Output the (x, y) coordinate of the center of the cell containing the given text.  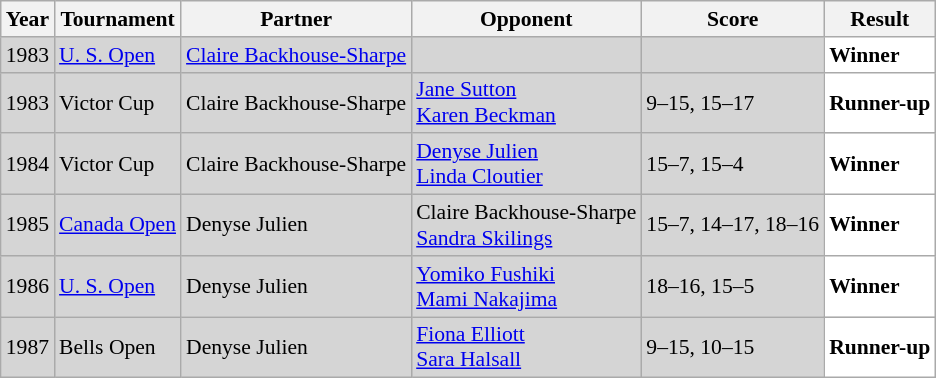
Tournament (118, 19)
Opponent (526, 19)
Bells Open (118, 348)
Claire Backhouse-Sharpe Sandra Skilings (526, 226)
9–15, 15–17 (732, 102)
1987 (28, 348)
18–16, 15–5 (732, 286)
Denyse Julien Linda Cloutier (526, 164)
Fiona Elliott Sara Halsall (526, 348)
1985 (28, 226)
15–7, 14–17, 18–16 (732, 226)
15–7, 15–4 (732, 164)
Year (28, 19)
9–15, 10–15 (732, 348)
Jane Sutton Karen Beckman (526, 102)
Score (732, 19)
1986 (28, 286)
Yomiko Fushiki Mami Nakajima (526, 286)
Result (880, 19)
Partner (296, 19)
Canada Open (118, 226)
1984 (28, 164)
